Provide the (X, Y) coordinate of the cell's center where the given text is located.  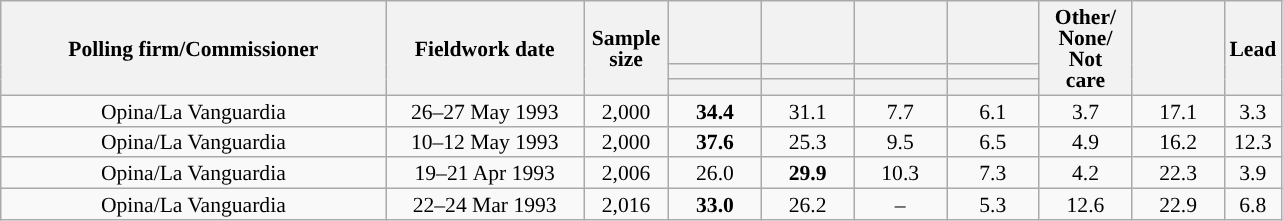
2,016 (626, 204)
7.3 (992, 174)
26–27 May 1993 (485, 110)
22–24 Mar 1993 (485, 204)
Polling firm/Commissioner (194, 48)
10–12 May 1993 (485, 142)
3.9 (1252, 174)
Fieldwork date (485, 48)
10.3 (900, 174)
25.3 (808, 142)
34.4 (716, 110)
5.3 (992, 204)
Sample size (626, 48)
22.3 (1178, 174)
Lead (1252, 48)
4.2 (1086, 174)
6.5 (992, 142)
17.1 (1178, 110)
31.1 (808, 110)
26.0 (716, 174)
33.0 (716, 204)
16.2 (1178, 142)
3.7 (1086, 110)
– (900, 204)
9.5 (900, 142)
6.8 (1252, 204)
3.3 (1252, 110)
22.9 (1178, 204)
4.9 (1086, 142)
7.7 (900, 110)
37.6 (716, 142)
2,006 (626, 174)
29.9 (808, 174)
6.1 (992, 110)
26.2 (808, 204)
Other/None/Notcare (1086, 48)
12.3 (1252, 142)
12.6 (1086, 204)
19–21 Apr 1993 (485, 174)
